From the cell containing the given text, extract its center point as (x, y) coordinate. 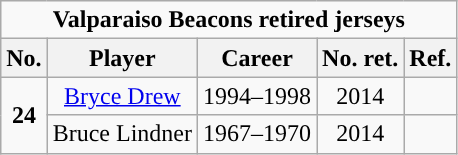
24 (24, 115)
Bryce Drew (122, 96)
Bruce Lindner (122, 134)
No. ret. (360, 58)
1994–1998 (258, 96)
Player (122, 58)
Career (258, 58)
1967–1970 (258, 134)
No. (24, 58)
Valparaiso Beacons retired jerseys (229, 20)
Ref. (430, 58)
